Detect which cell encompasses the target text, then output its [x, y] center coordinate. 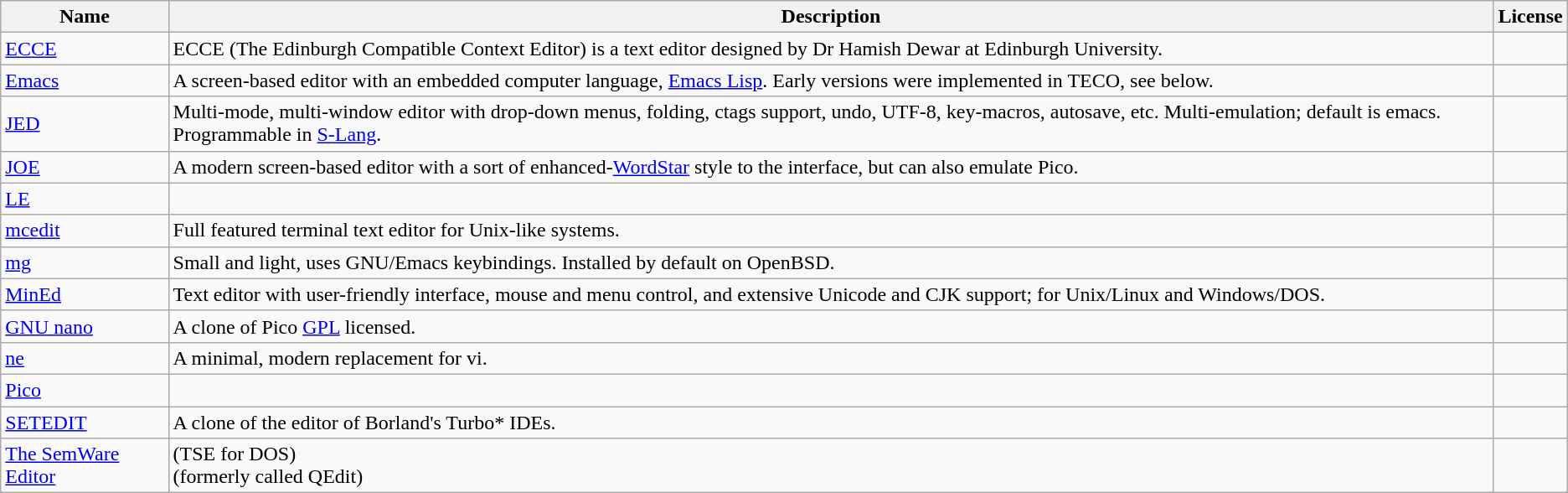
MinEd [85, 294]
Text editor with user-friendly interface, mouse and menu control, and extensive Unicode and CJK support; for Unix/Linux and Windows/DOS. [831, 294]
A modern screen-based editor with a sort of enhanced-WordStar style to the interface, but can also emulate Pico. [831, 167]
Full featured terminal text editor for Unix-like systems. [831, 231]
Description [831, 17]
A minimal, modern replacement for vi. [831, 358]
A clone of Pico GPL licensed. [831, 326]
The SemWare Editor [85, 466]
JOE [85, 167]
SETEDIT [85, 422]
(TSE for DOS)(formerly called QEdit) [831, 466]
LE [85, 199]
mg [85, 262]
Emacs [85, 80]
A clone of the editor of Borland's Turbo* IDEs. [831, 422]
ECCE [85, 49]
JED [85, 124]
Name [85, 17]
License [1530, 17]
ne [85, 358]
ECCE (The Edinburgh Compatible Context Editor) is a text editor designed by Dr Hamish Dewar at Edinburgh University. [831, 49]
GNU nano [85, 326]
Pico [85, 390]
Small and light, uses GNU/Emacs keybindings. Installed by default on OpenBSD. [831, 262]
mcedit [85, 231]
A screen-based editor with an embedded computer language, Emacs Lisp. Early versions were implemented in TECO, see below. [831, 80]
